Capture the cell that displays the provided text and extract its (X, Y) central coordinate. 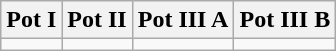
Pot III A (183, 20)
Pot III B (285, 20)
Pot II (97, 20)
Pot I (32, 20)
